Locate the cell with the specified text and output its [x, y] center coordinate. 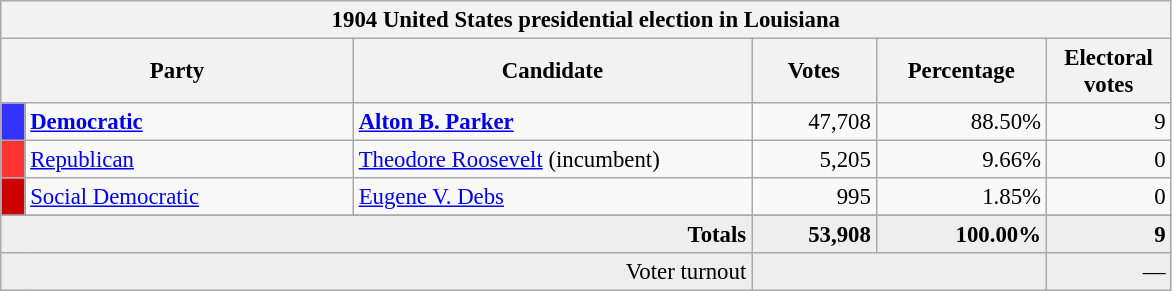
995 [814, 197]
88.50% [961, 122]
Theodore Roosevelt (incumbent) [552, 160]
Party [178, 72]
Totals [376, 235]
Candidate [552, 72]
47,708 [814, 122]
5,205 [814, 160]
Electoral votes [1108, 72]
100.00% [961, 235]
Social Democratic [189, 197]
Eugene V. Debs [552, 197]
Percentage [961, 72]
53,908 [814, 235]
1.85% [961, 197]
Republican [189, 160]
1904 United States presidential election in Louisiana [586, 20]
Democratic [189, 122]
Votes [814, 72]
Alton B. Parker [552, 122]
9.66% [961, 160]
